Return [X, Y] of the center of cell containing provided text 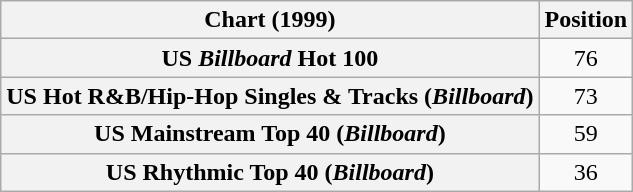
US Hot R&B/Hip-Hop Singles & Tracks (Billboard) [270, 96]
36 [586, 172]
76 [586, 58]
US Billboard Hot 100 [270, 58]
73 [586, 96]
US Mainstream Top 40 (Billboard) [270, 134]
Chart (1999) [270, 20]
Position [586, 20]
59 [586, 134]
US Rhythmic Top 40 (Billboard) [270, 172]
